Scan for the cell matching the given text and deliver its [x, y] coordinate at center. 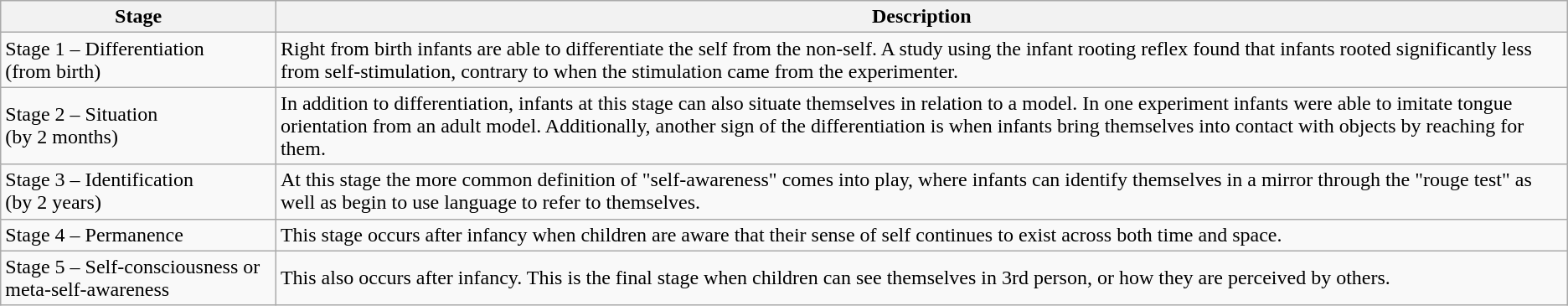
Stage 1 – Differentiation(from birth) [139, 60]
This also occurs after infancy. This is the final stage when children can see themselves in 3rd person, or how they are perceived by others. [921, 278]
Stage 3 – Identification(by 2 years) [139, 191]
Stage [139, 17]
Description [921, 17]
This stage occurs after infancy when children are aware that their sense of self continues to exist across both time and space. [921, 235]
Stage 2 – Situation(by 2 months) [139, 126]
Stage 4 – Permanence [139, 235]
Stage 5 – Self-consciousness or meta-self-awareness [139, 278]
